For the text-containing cell, return its midpoint in (x, y) coordinate format. 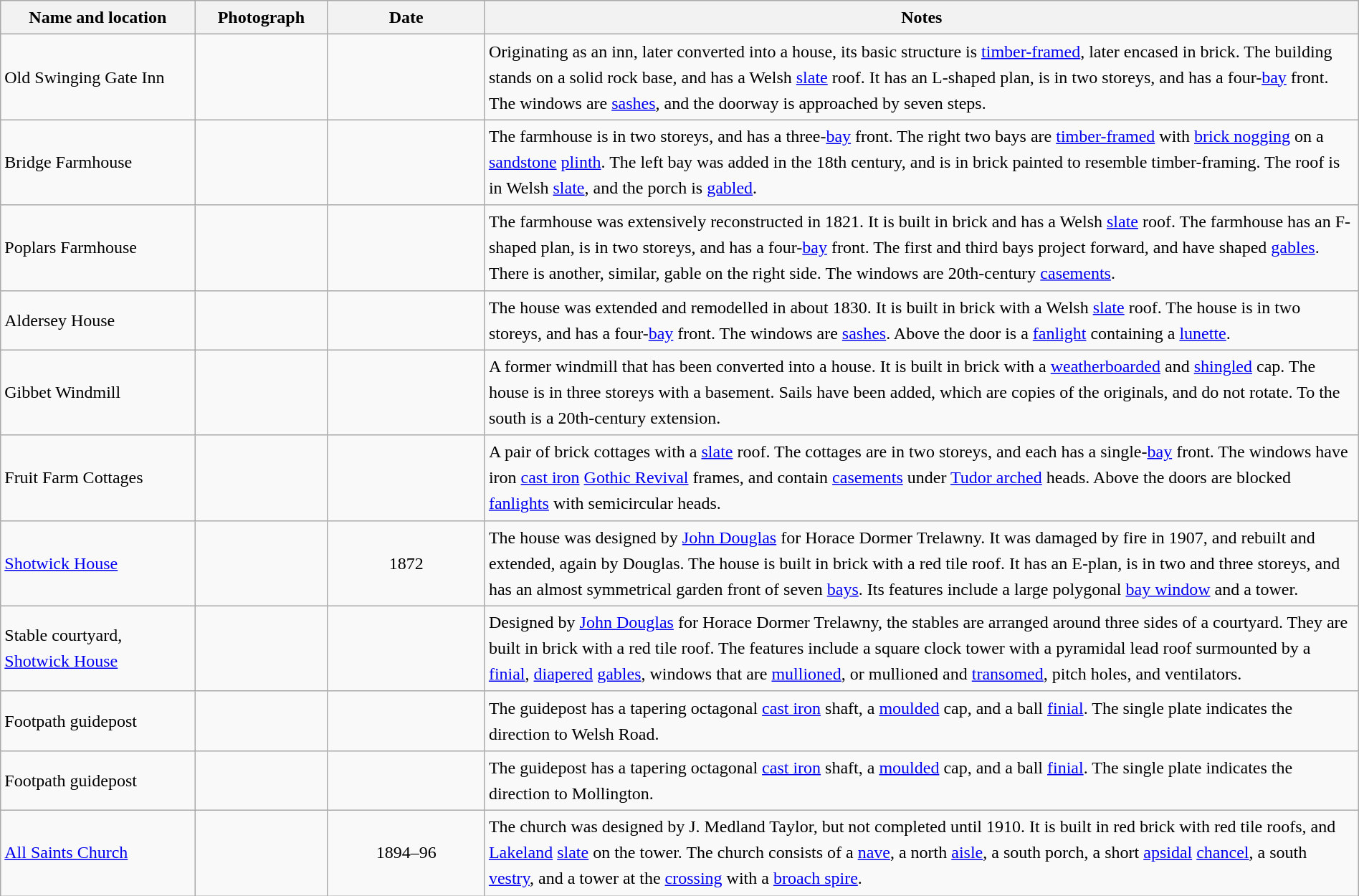
Old Swinging Gate Inn (97, 77)
Name and location (97, 17)
Notes (922, 17)
The guidepost has a tapering octagonal cast iron shaft, a moulded cap, and a ball finial. The single plate indicates the direction to Welsh Road. (922, 721)
Fruit Farm Cottages (97, 477)
1872 (406, 563)
Shotwick House (97, 563)
Date (406, 17)
Stable courtyard,Shotwick House (97, 648)
Poplars Farmhouse (97, 248)
Bridge Farmhouse (97, 162)
Gibbet Windmill (97, 393)
Photograph (261, 17)
Aldersey House (97, 320)
1894–96 (406, 853)
All Saints Church (97, 853)
The guidepost has a tapering octagonal cast iron shaft, a moulded cap, and a ball finial. The single plate indicates the direction to Mollington. (922, 780)
